Pinpoint the cell where the given text exists, returning its (x, y) midpoint coordinate. 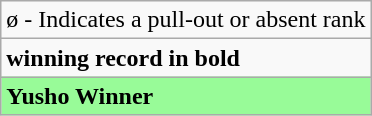
ø - Indicates a pull-out or absent rank (186, 20)
winning record in bold (186, 58)
Yusho Winner (186, 96)
